Scan for the cell matching the given text and deliver its (X, Y) coordinate at center. 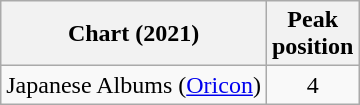
Peakposition (312, 34)
Japanese Albums (Oricon) (134, 85)
4 (312, 85)
Chart (2021) (134, 34)
